Return (X, Y) of the center of cell containing provided text 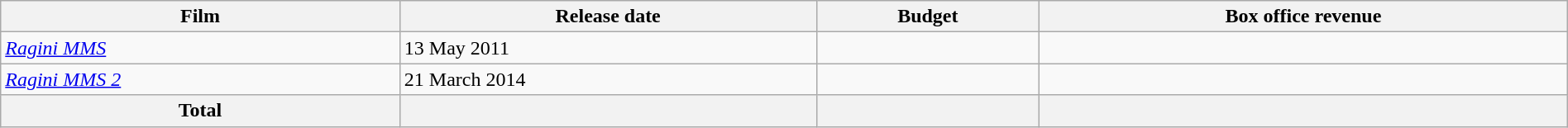
21 March 2014 (608, 79)
Box office revenue (1303, 17)
Ragini MMS (200, 48)
Ragini MMS 2 (200, 79)
Release date (608, 17)
13 May 2011 (608, 48)
Budget (928, 17)
Film (200, 17)
Total (200, 111)
